Identify which cell holds the provided text, then report its [X, Y] central coordinate. 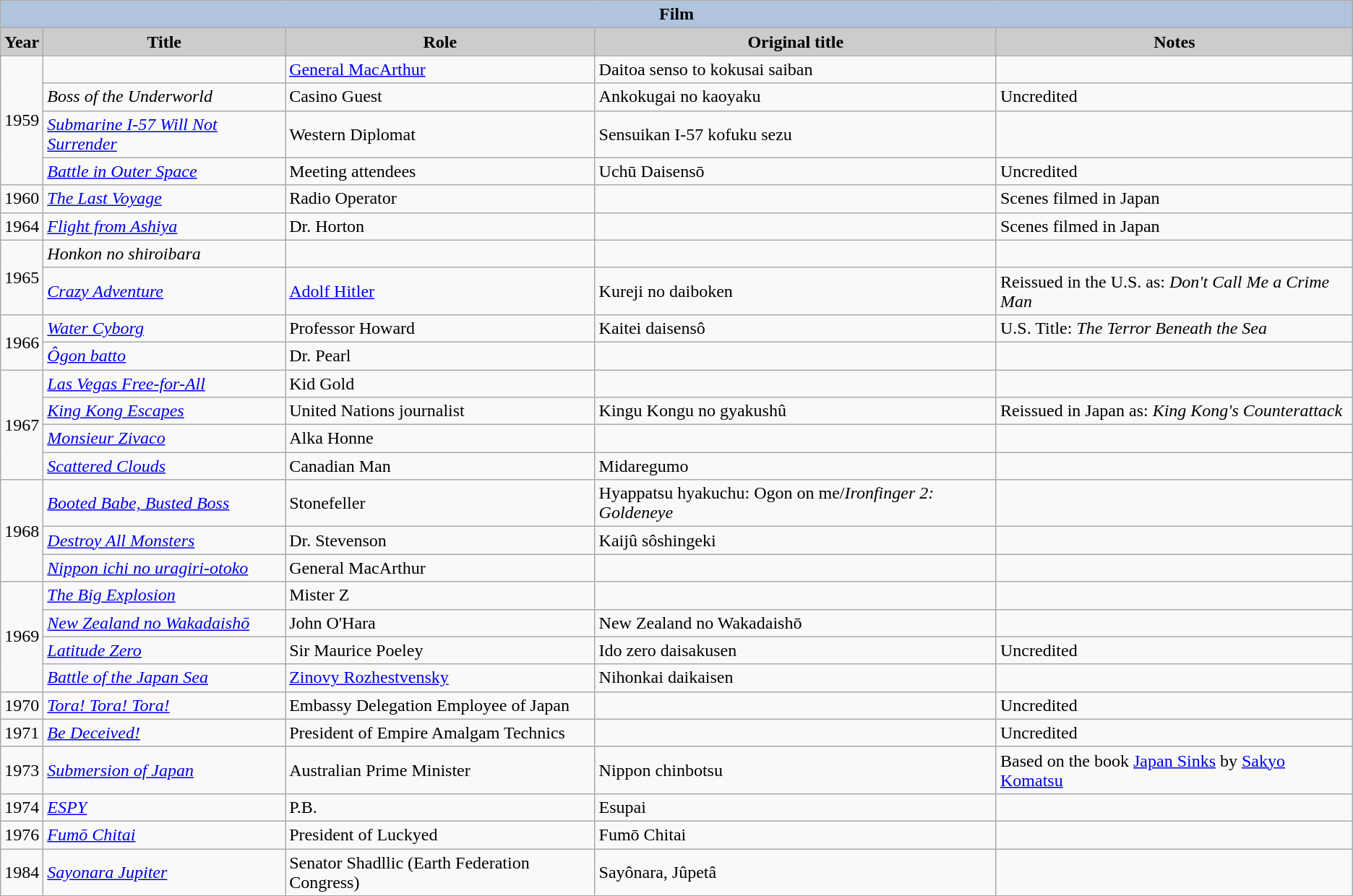
1969 [22, 637]
P.B. [440, 807]
Tora! Tora! Tora! [165, 705]
Honkon no shiroibara [165, 254]
Nihonkai daikaisen [795, 678]
Dr. Horton [440, 226]
Meeting attendees [440, 171]
Film [676, 14]
Ankokugai no kaoyaku [795, 97]
Ôgon batto [165, 356]
Zinovy Rozhestvensky [440, 678]
Year [22, 42]
Uchū Daisensō [795, 171]
Ido zero daisakusen [795, 650]
1967 [22, 425]
Notes [1174, 42]
Be Deceived! [165, 733]
Esupai [795, 807]
1970 [22, 705]
Las Vegas Free-for-All [165, 384]
Based on the book Japan Sinks by Sakyo Komatsu [1174, 770]
1960 [22, 199]
President of Empire Amalgam Technics [440, 733]
John O'Hara [440, 623]
1974 [22, 807]
1976 [22, 835]
Dr. Pearl [440, 356]
Canadian Man [440, 466]
United Nations journalist [440, 411]
Adolf Hitler [440, 290]
The Last Voyage [165, 199]
1966 [22, 342]
Nippon ichi no uragiri-otoko [165, 568]
Daitoa senso to kokusai saiban [795, 69]
U.S. Title: The Terror Beneath the Sea [1174, 328]
Midaregumo [795, 466]
King Kong Escapes [165, 411]
Alka Honne [440, 439]
Professor Howard [440, 328]
1964 [22, 226]
Dr. Stevenson [440, 540]
Water Cyborg [165, 328]
1965 [22, 277]
Reissued in Japan as: King Kong's Counterattack [1174, 411]
1973 [22, 770]
1959 [22, 120]
Sayônara, Jûpetâ [795, 871]
Boss of the Underworld [165, 97]
Reissued in the U.S. as: Don't Call Me a Crime Man [1174, 290]
Kingu Kongu no gyakushû [795, 411]
Crazy Adventure [165, 290]
President of Luckyed [440, 835]
Kid Gold [440, 384]
Latitude Zero [165, 650]
Kureji no daiboken [795, 290]
Flight from Ashiya [165, 226]
Casino Guest [440, 97]
Original title [795, 42]
1984 [22, 871]
ESPY [165, 807]
Battle in Outer Space [165, 171]
Embassy Delegation Employee of Japan [440, 705]
Monsieur Zivaco [165, 439]
Sensuikan I-57 kofuku sezu [795, 134]
Booted Babe, Busted Boss [165, 503]
Western Diplomat [440, 134]
Hyappatsu hyakuchu: Ogon on me/Ironfinger 2: Goldeneye [795, 503]
The Big Explosion [165, 595]
Sir Maurice Poeley [440, 650]
1968 [22, 530]
Mister Z [440, 595]
Scattered Clouds [165, 466]
Stonefeller [440, 503]
Submersion of Japan [165, 770]
Kaijû sôshingeki [795, 540]
Submarine I-57 Will Not Surrender [165, 134]
Destroy All Monsters [165, 540]
Radio Operator [440, 199]
Nippon chinbotsu [795, 770]
1971 [22, 733]
Title [165, 42]
Australian Prime Minister [440, 770]
Role [440, 42]
Battle of the Japan Sea [165, 678]
Sayonara Jupiter [165, 871]
Kaitei daisensô [795, 328]
Senator Shadllic (Earth Federation Congress) [440, 871]
